Locate the cell with the specified text and output its (x, y) center coordinate. 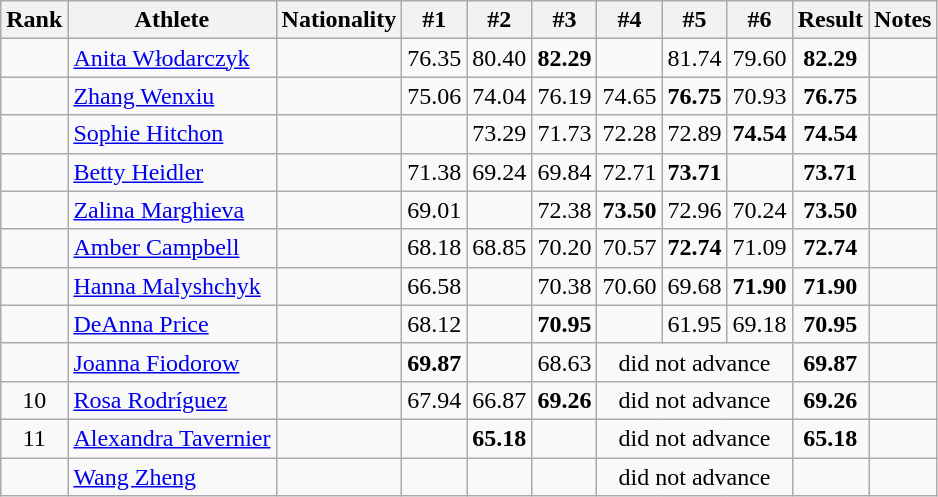
66.87 (500, 400)
10 (34, 400)
Rank (34, 20)
68.12 (434, 324)
69.68 (694, 286)
71.38 (434, 172)
Wang Zheng (172, 477)
Joanna Fiodorow (172, 362)
68.63 (564, 362)
69.18 (760, 324)
67.94 (434, 400)
68.85 (500, 248)
70.60 (630, 286)
79.60 (760, 58)
76.35 (434, 58)
11 (34, 438)
73.29 (500, 134)
#1 (434, 20)
#2 (500, 20)
Nationality (339, 20)
#5 (694, 20)
71.73 (564, 134)
#6 (760, 20)
69.24 (500, 172)
70.93 (760, 96)
74.65 (630, 96)
Notes (903, 20)
Betty Heidler (172, 172)
72.89 (694, 134)
72.71 (630, 172)
Amber Campbell (172, 248)
Alexandra Tavernier (172, 438)
66.58 (434, 286)
Sophie Hitchon (172, 134)
Athlete (172, 20)
72.28 (630, 134)
70.24 (760, 210)
69.84 (564, 172)
76.19 (564, 96)
Zhang Wenxiu (172, 96)
Zalina Marghieva (172, 210)
75.06 (434, 96)
Hanna Malyshchyk (172, 286)
#4 (630, 20)
72.96 (694, 210)
80.40 (500, 58)
81.74 (694, 58)
71.09 (760, 248)
DeAnna Price (172, 324)
68.18 (434, 248)
74.04 (500, 96)
69.01 (434, 210)
61.95 (694, 324)
70.38 (564, 286)
Result (830, 20)
72.38 (564, 210)
70.57 (630, 248)
70.20 (564, 248)
Rosa Rodríguez (172, 400)
Anita Włodarczyk (172, 58)
#3 (564, 20)
